Identify which cell holds the provided text, then report its (x, y) central coordinate. 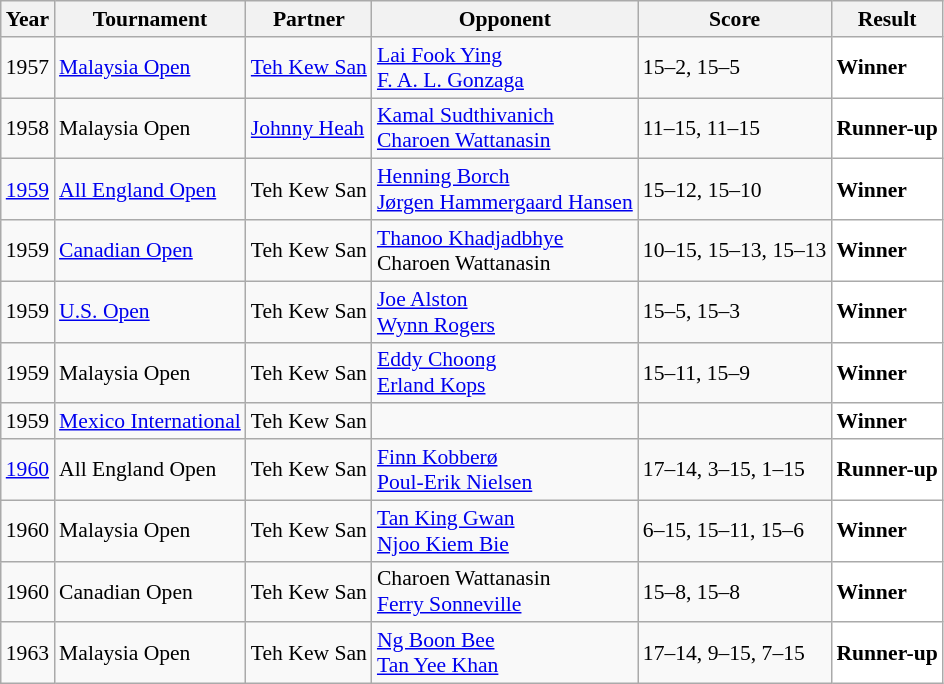
Charoen Wattanasin Ferry Sonneville (505, 592)
Henning Borch Jørgen Hammergaard Hansen (505, 190)
U.S. Open (150, 312)
15–8, 15–8 (735, 592)
Partner (309, 19)
15–11, 15–9 (735, 372)
Tournament (150, 19)
Kamal Sudthivanich Charoen Wattanasin (505, 128)
15–2, 15–5 (735, 68)
Mexico International (150, 422)
Score (735, 19)
Year (28, 19)
Johnny Heah (309, 128)
Tan King Gwan Njoo Kiem Bie (505, 530)
Joe Alston Wynn Rogers (505, 312)
1958 (28, 128)
1963 (28, 654)
Lai Fook Ying F. A. L. Gonzaga (505, 68)
Opponent (505, 19)
6–15, 15–11, 15–6 (735, 530)
11–15, 11–15 (735, 128)
15–12, 15–10 (735, 190)
Eddy Choong Erland Kops (505, 372)
1957 (28, 68)
Result (886, 19)
17–14, 9–15, 7–15 (735, 654)
10–15, 15–13, 15–13 (735, 250)
15–5, 15–3 (735, 312)
Finn Kobberø Poul-Erik Nielsen (505, 470)
Ng Boon Bee Tan Yee Khan (505, 654)
Thanoo Khadjadbhye Charoen Wattanasin (505, 250)
17–14, 3–15, 1–15 (735, 470)
